Return (X, Y) of the center of cell containing provided text 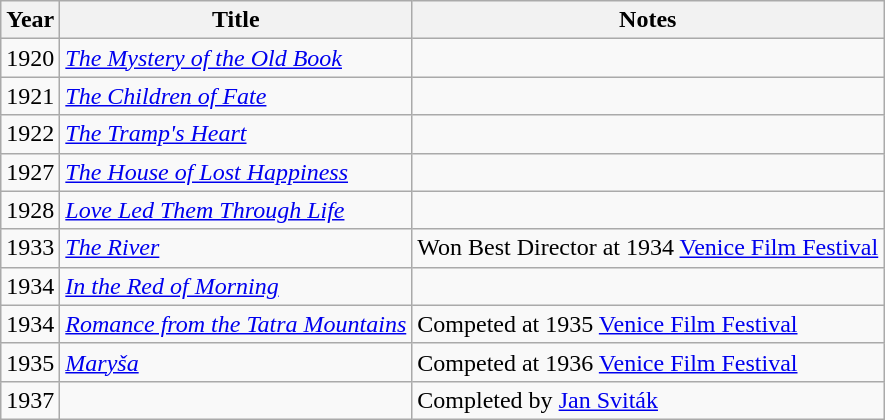
1928 (30, 210)
Notes (648, 20)
1937 (30, 400)
Love Led Them Through Life (236, 210)
1935 (30, 362)
Competed at 1935 Venice Film Festival (648, 324)
The Tramp's Heart (236, 134)
Completed by Jan Sviták (648, 400)
1933 (30, 248)
1927 (30, 172)
Competed at 1936 Venice Film Festival (648, 362)
Title (236, 20)
The River (236, 248)
Romance from the Tatra Mountains (236, 324)
1920 (30, 58)
Maryša (236, 362)
The Mystery of the Old Book (236, 58)
Year (30, 20)
Won Best Director at 1934 Venice Film Festival (648, 248)
In the Red of Morning (236, 286)
The Children of Fate (236, 96)
The House of Lost Happiness (236, 172)
1921 (30, 96)
1922 (30, 134)
